Find where the given text appears and provide that cell's center as (x, y) coordinate. 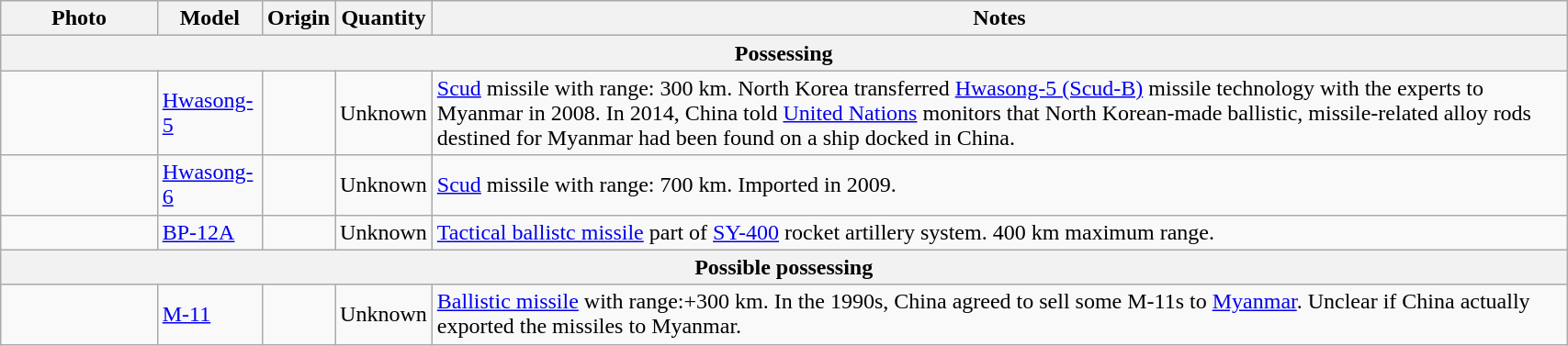
Notes (999, 18)
Photo (79, 18)
Origin (298, 18)
M-11 (209, 314)
Possessing (784, 53)
Hwasong-6 (209, 185)
Model (209, 18)
Hwasong-5 (209, 113)
Scud missile with range: 700 km. Imported in 2009. (999, 185)
Quantity (384, 18)
Tactical ballistc missile part of SY-400 rocket artillery system. 400 km maximum range. (999, 232)
Possible possessing (784, 267)
BP-12A (209, 232)
